Determine the [X, Y] coordinate at the center of the cell enclosing the given text.  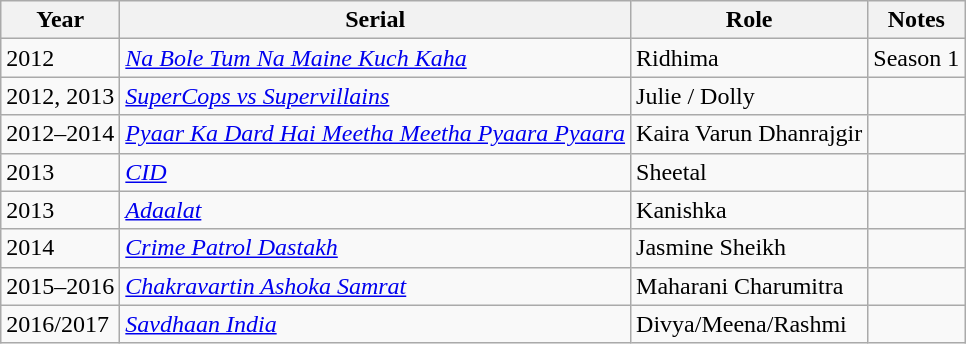
Role [750, 20]
Crime Patrol Dastakh [376, 248]
CID [376, 172]
Ridhima [750, 58]
2014 [60, 248]
SuperCops vs Supervillains [376, 96]
Serial [376, 20]
Notes [916, 20]
2012, 2013 [60, 96]
Year [60, 20]
2015–2016 [60, 286]
Savdhaan India [376, 324]
Kaira Varun Dhanrajgir [750, 134]
Adaalat [376, 210]
Pyaar Ka Dard Hai Meetha Meetha Pyaara Pyaara [376, 134]
Divya/Meena/Rashmi [750, 324]
Maharani Charumitra [750, 286]
Kanishka [750, 210]
Julie / Dolly [750, 96]
Jasmine Sheikh [750, 248]
Na Bole Tum Na Maine Kuch Kaha [376, 58]
Chakravartin Ashoka Samrat [376, 286]
2012–2014 [60, 134]
2012 [60, 58]
2016/2017 [60, 324]
Season 1 [916, 58]
Sheetal [750, 172]
